Output the (X, Y) coordinate of the center of the cell containing the given text.  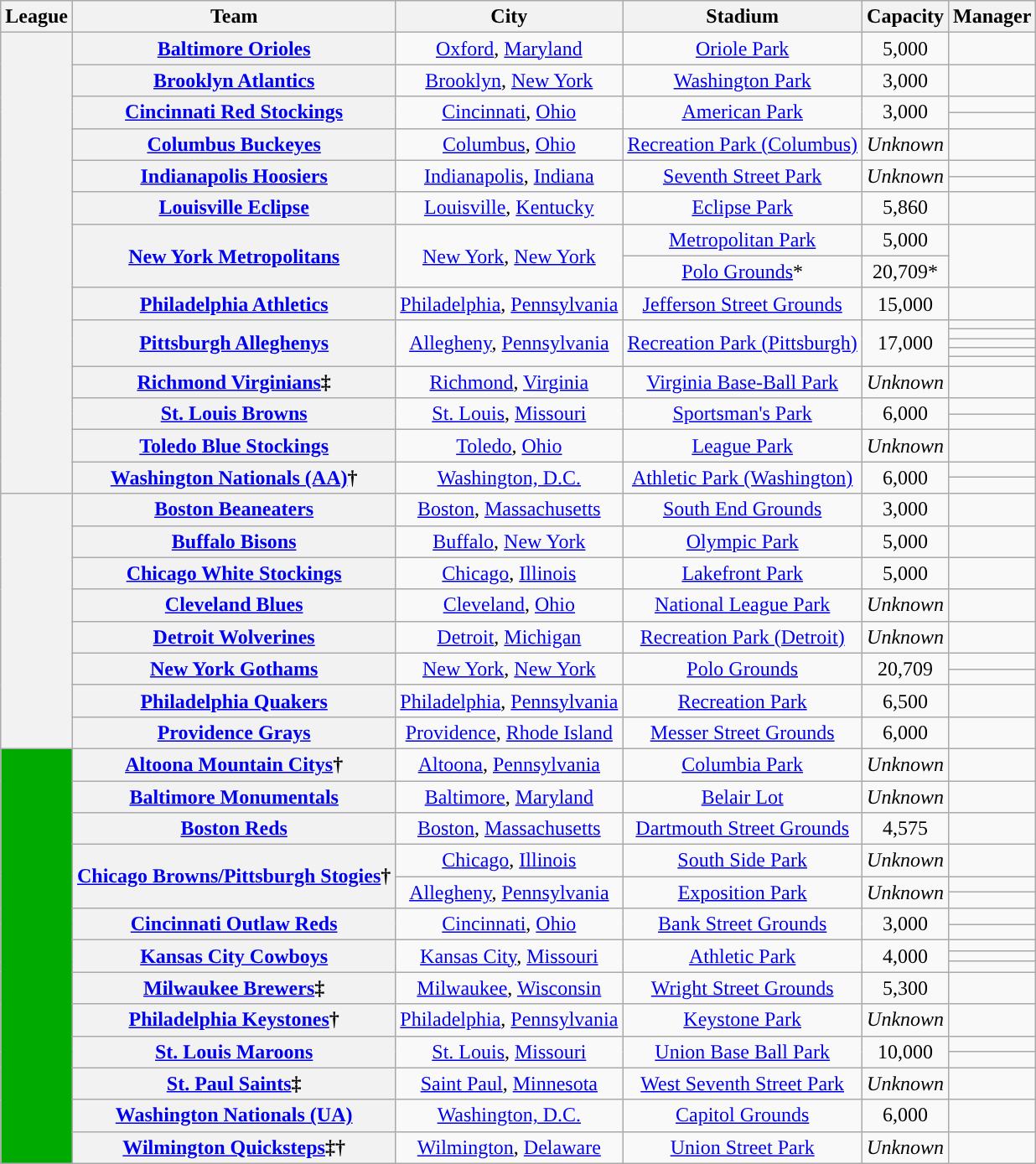
Providence, Rhode Island (510, 732)
Messer Street Grounds (743, 732)
New York Metropolitans (233, 256)
St. Louis Browns (233, 414)
Olympic Park (743, 541)
Virginia Base-Ball Park (743, 382)
St. Paul Saints‡ (233, 1084)
15,000 (905, 303)
Wilmington, Delaware (510, 1147)
Cleveland, Ohio (510, 605)
American Park (743, 112)
17,000 (905, 342)
Louisville, Kentucky (510, 208)
Union Street Park (743, 1147)
Keystone Park (743, 1020)
Altoona, Pennsylvania (510, 764)
Wilmington Quicksteps‡† (233, 1147)
West Seventh Street Park (743, 1084)
Lakefront Park (743, 573)
Buffalo, New York (510, 541)
Recreation Park (743, 701)
Indianapolis Hoosiers (233, 176)
Oriole Park (743, 49)
Milwaukee, Wisconsin (510, 988)
Indianapolis, Indiana (510, 176)
Washington Nationals (AA)† (233, 478)
Belair Lot (743, 797)
Chicago Browns/Pittsburgh Stogies† (233, 877)
Recreation Park (Columbus) (743, 144)
Detroit, Michigan (510, 637)
4,575 (905, 829)
Pittsburgh Alleghenys (233, 342)
20,709 (905, 669)
Capitol Grounds (743, 1115)
Recreation Park (Pittsburgh) (743, 342)
10,000 (905, 1052)
Toledo Blue Stockings (233, 446)
Kansas City, Missouri (510, 956)
Exposition Park (743, 892)
National League Park (743, 605)
New York Gothams (233, 669)
Milwaukee Brewers‡ (233, 988)
Philadelphia Quakers (233, 701)
Team (233, 17)
City (510, 17)
Detroit Wolverines (233, 637)
Athletic Park (743, 956)
6,500 (905, 701)
Cincinnati Red Stockings (233, 112)
20,709* (905, 272)
Washington Park (743, 80)
South End Grounds (743, 510)
Philadelphia Keystones† (233, 1020)
Cincinnati Outlaw Reds (233, 924)
Wright Street Grounds (743, 988)
Richmond, Virginia (510, 382)
Boston Reds (233, 829)
Recreation Park (Detroit) (743, 637)
Baltimore Monumentals (233, 797)
Bank Street Grounds (743, 924)
Polo Grounds (743, 669)
Columbus, Ohio (510, 144)
Capacity (905, 17)
Philadelphia Athletics (233, 303)
Altoona Mountain Citys† (233, 764)
Providence Grays (233, 732)
Dartmouth Street Grounds (743, 829)
Polo Grounds* (743, 272)
Brooklyn, New York (510, 80)
Seventh Street Park (743, 176)
Boston Beaneaters (233, 510)
Richmond Virginians‡ (233, 382)
League (37, 17)
Manager (992, 17)
Washington Nationals (UA) (233, 1115)
Metropolitan Park (743, 240)
5,860 (905, 208)
Oxford, Maryland (510, 49)
4,000 (905, 956)
Kansas City Cowboys (233, 956)
Cleveland Blues (233, 605)
Brooklyn Atlantics (233, 80)
Jefferson Street Grounds (743, 303)
Baltimore Orioles (233, 49)
Louisville Eclipse (233, 208)
Sportsman's Park (743, 414)
Stadium (743, 17)
Eclipse Park (743, 208)
Buffalo Bisons (233, 541)
Baltimore, Maryland (510, 797)
Union Base Ball Park (743, 1052)
St. Louis Maroons (233, 1052)
Columbus Buckeyes (233, 144)
Toledo, Ohio (510, 446)
Saint Paul, Minnesota (510, 1084)
Columbia Park (743, 764)
5,300 (905, 988)
South Side Park (743, 861)
League Park (743, 446)
Chicago White Stockings (233, 573)
Athletic Park (Washington) (743, 478)
